Provide the (X, Y) coordinate of the cell's center where the given text is located.  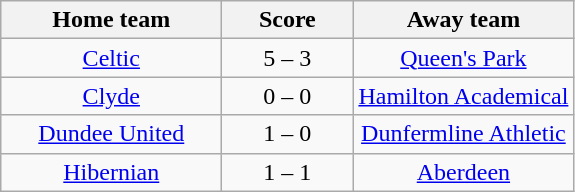
Queen's Park (464, 58)
Clyde (112, 96)
1 – 0 (288, 134)
1 – 1 (288, 172)
Hibernian (112, 172)
Celtic (112, 58)
Aberdeen (464, 172)
0 – 0 (288, 96)
Hamilton Academical (464, 96)
Dunfermline Athletic (464, 134)
Away team (464, 20)
5 – 3 (288, 58)
Home team (112, 20)
Dundee United (112, 134)
Score (288, 20)
